Locate the cell with the specified text and output its [X, Y] center coordinate. 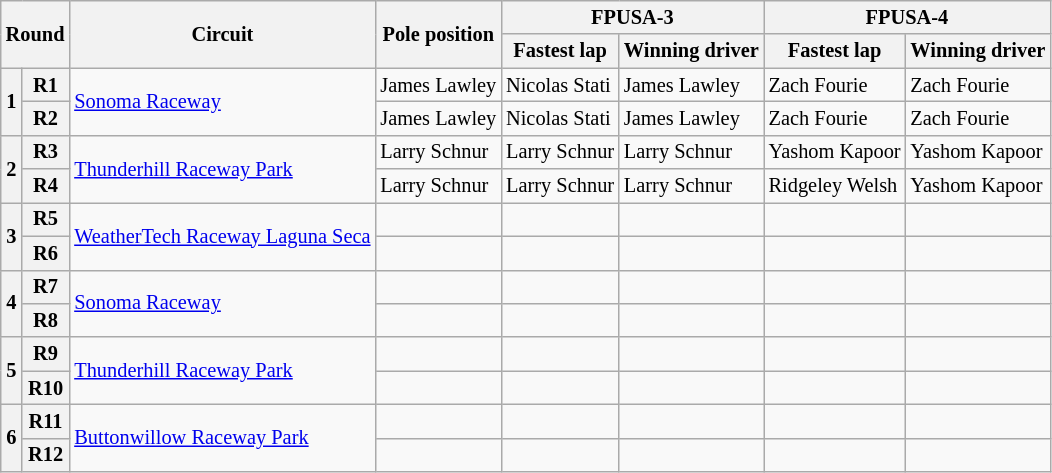
R10 [46, 388]
Ridgeley Welsh [835, 186]
R12 [46, 455]
FPUSA-4 [908, 17]
R5 [46, 219]
R6 [46, 253]
R7 [46, 287]
Buttonwillow Raceway Park [222, 438]
R9 [46, 354]
3 [12, 236]
Pole position [438, 34]
Round [36, 34]
R1 [46, 85]
R11 [46, 421]
R4 [46, 186]
5 [12, 370]
6 [12, 438]
WeatherTech Raceway Laguna Seca [222, 236]
4 [12, 304]
R2 [46, 118]
FPUSA-3 [632, 17]
1 [12, 102]
Circuit [222, 34]
2 [12, 168]
R3 [46, 152]
R8 [46, 320]
